Capture the cell that displays the provided text and extract its [x, y] central coordinate. 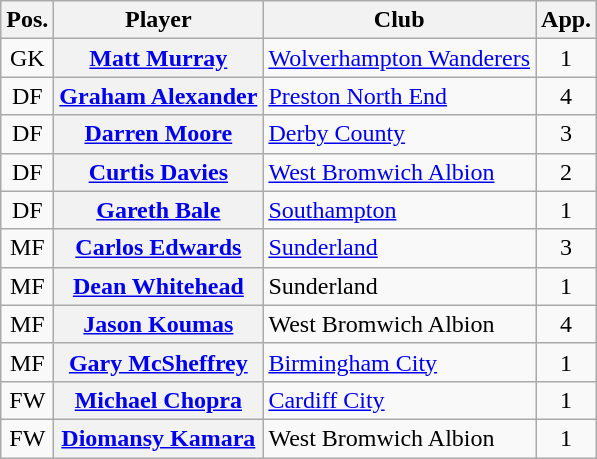
Derby County [400, 134]
Dean Whitehead [158, 286]
Club [400, 20]
GK [28, 58]
Diomansy Kamara [158, 438]
Pos. [28, 20]
Matt Murray [158, 58]
Southampton [400, 210]
Gareth Bale [158, 210]
Wolverhampton Wanderers [400, 58]
App. [566, 20]
Cardiff City [400, 400]
Gary McSheffrey [158, 362]
Jason Koumas [158, 324]
Carlos Edwards [158, 248]
Curtis Davies [158, 172]
2 [566, 172]
Birmingham City [400, 362]
Preston North End [400, 96]
Darren Moore [158, 134]
Michael Chopra [158, 400]
Graham Alexander [158, 96]
Player [158, 20]
